Provide the (X, Y) coordinate of the cell's center where the given text is located.  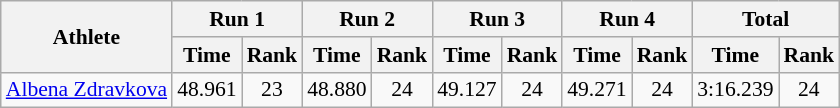
Run 1 (237, 19)
3:16.239 (735, 90)
Run 4 (627, 19)
Albena Zdravkova (86, 90)
Total (766, 19)
Run 2 (367, 19)
Athlete (86, 36)
23 (272, 90)
49.271 (596, 90)
Run 3 (497, 19)
48.961 (206, 90)
48.880 (336, 90)
49.127 (466, 90)
